Return (x, y) of the center of cell containing provided text 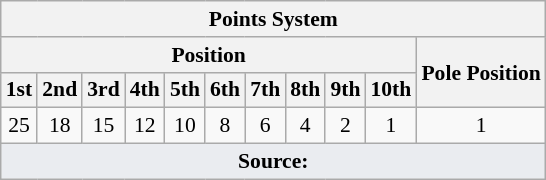
6 (265, 126)
2 (345, 126)
12 (145, 126)
5th (185, 90)
7th (265, 90)
Position (209, 55)
6th (225, 90)
Points System (274, 19)
18 (60, 126)
Pole Position (480, 72)
10 (185, 126)
8th (305, 90)
2nd (60, 90)
8 (225, 126)
3rd (104, 90)
Source: (274, 162)
1st (20, 90)
4 (305, 126)
25 (20, 126)
9th (345, 90)
15 (104, 126)
4th (145, 90)
10th (390, 90)
